Locate the cell with the specified text and output its [x, y] center coordinate. 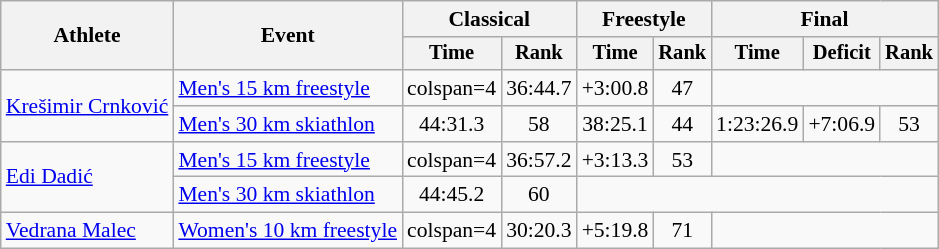
58 [538, 124]
47 [682, 88]
71 [682, 231]
Event [288, 36]
Freestyle [644, 19]
36:57.2 [538, 160]
+3:00.8 [616, 88]
Edi Dadić [88, 178]
+3:13.3 [616, 160]
Women's 10 km freestyle [288, 231]
30:20.3 [538, 231]
Vedrana Malec [88, 231]
Classical [490, 19]
44 [682, 124]
+5:19.8 [616, 231]
+7:06.9 [842, 124]
38:25.1 [616, 124]
44:45.2 [452, 195]
44:31.3 [452, 124]
Krešimir Crnković [88, 106]
36:44.7 [538, 88]
1:23:26.9 [757, 124]
60 [538, 195]
Deficit [842, 54]
Athlete [88, 36]
Final [824, 19]
